Search for the cell housing the specified text and yield its [x, y] center coordinate. 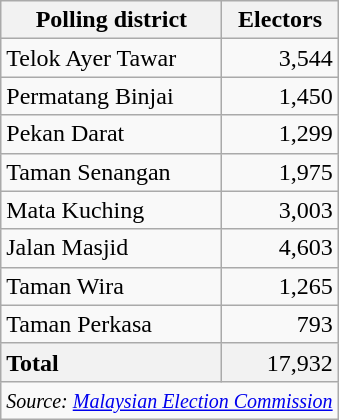
Taman Wira [112, 286]
Permatang Binjai [112, 96]
Jalan Masjid [112, 248]
1,299 [280, 134]
Taman Senangan [112, 172]
1,975 [280, 172]
1,265 [280, 286]
Telok Ayer Tawar [112, 58]
Mata Kuching [112, 210]
1,450 [280, 96]
793 [280, 324]
3,544 [280, 58]
Taman Perkasa [112, 324]
Source: Malaysian Election Commission [170, 400]
4,603 [280, 248]
Electors [280, 20]
3,003 [280, 210]
17,932 [280, 362]
Total [112, 362]
Pekan Darat [112, 134]
Polling district [112, 20]
